Return the [X, Y] coordinate for the center point of the cell that contains the specified text.  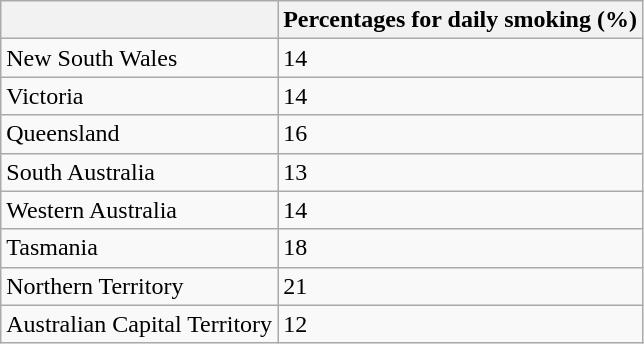
Queensland [140, 134]
12 [460, 324]
Northern Territory [140, 286]
New South Wales [140, 58]
13 [460, 172]
16 [460, 134]
18 [460, 248]
Western Australia [140, 210]
Tasmania [140, 248]
Australian Capital Territory [140, 324]
21 [460, 286]
South Australia [140, 172]
Percentages for daily smoking (%) [460, 20]
Victoria [140, 96]
